Return the (x, y) coordinate for the center point of the cell that contains the specified text.  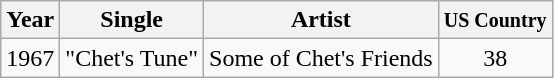
US Country (495, 20)
Artist (322, 20)
38 (495, 58)
Year (30, 20)
1967 (30, 58)
Some of Chet's Friends (322, 58)
Single (132, 20)
"Chet's Tune" (132, 58)
